Extract the (x, y) coordinate from the center of the cell holding the provided text.  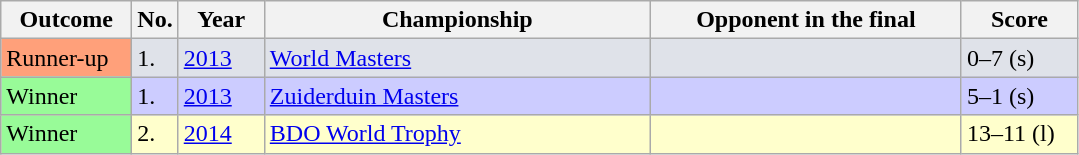
BDO World Trophy (457, 134)
World Masters (457, 58)
No. (155, 20)
13–11 (l) (1019, 134)
Score (1019, 20)
Year (221, 20)
Opponent in the final (806, 20)
Runner-up (66, 58)
2. (155, 134)
Championship (457, 20)
2014 (221, 134)
5–1 (s) (1019, 96)
Outcome (66, 20)
0–7 (s) (1019, 58)
Zuiderduin Masters (457, 96)
